Provide the [X, Y] coordinate of the cell's center where the given text is located.  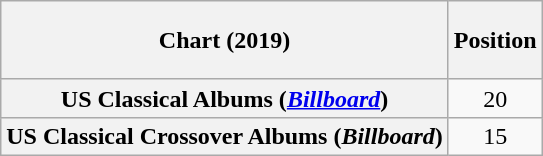
20 [495, 98]
15 [495, 136]
US Classical Crossover Albums (Billboard) [225, 136]
US Classical Albums (Billboard) [225, 98]
Chart (2019) [225, 40]
Position [495, 40]
